Provide the [X, Y] coordinate of the cell's center where the given text is located.  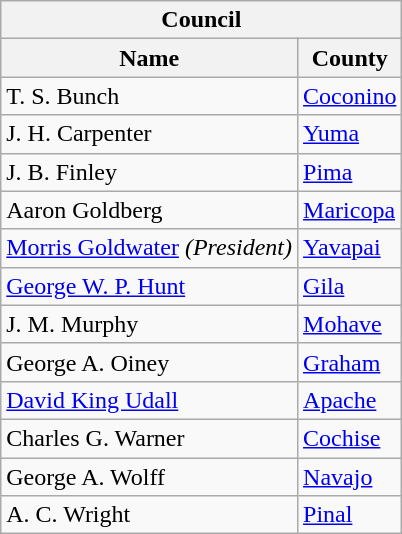
Pima [350, 172]
Navajo [350, 477]
Council [202, 20]
Charles G. Warner [150, 438]
George A. Wolff [150, 477]
Name [150, 58]
Yuma [350, 134]
A. C. Wright [150, 515]
David King Udall [150, 400]
J. M. Murphy [150, 324]
George W. P. Hunt [150, 286]
Morris Goldwater (President) [150, 248]
T. S. Bunch [150, 96]
George A. Oiney [150, 362]
Graham [350, 362]
Cochise [350, 438]
Mohave [350, 324]
Coconino [350, 96]
Maricopa [350, 210]
Gila [350, 286]
Pinal [350, 515]
County [350, 58]
Yavapai [350, 248]
Aaron Goldberg [150, 210]
J. H. Carpenter [150, 134]
J. B. Finley [150, 172]
Apache [350, 400]
